Provide the [X, Y] coordinate of the cell's center where the given text is located.  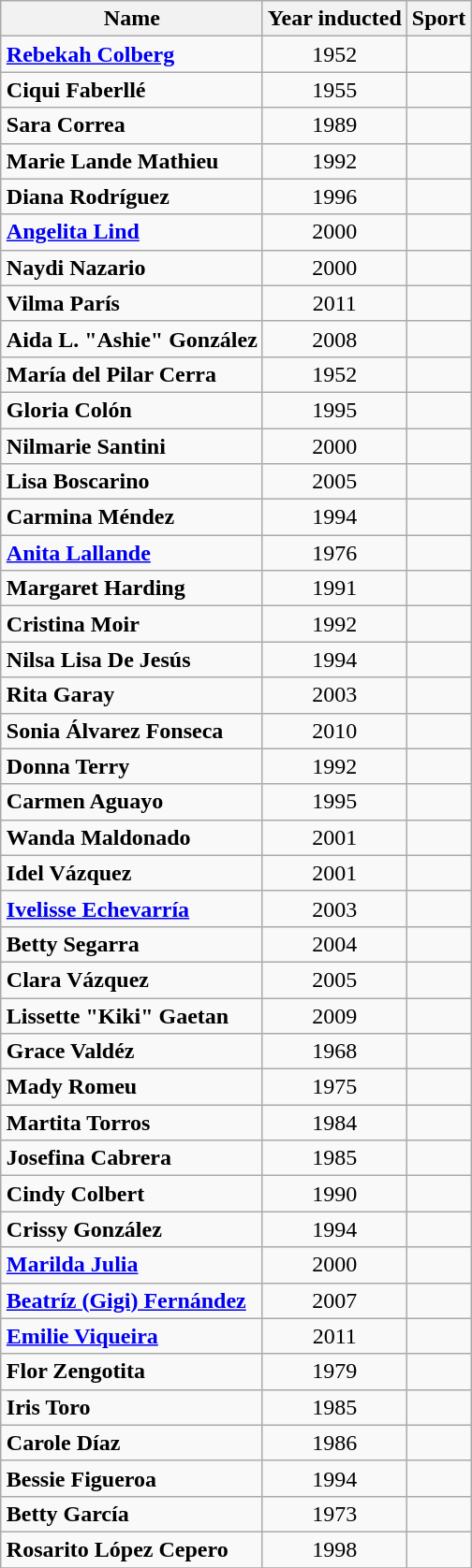
1976 [334, 553]
1973 [334, 1514]
Mady Romeu [131, 1087]
1975 [334, 1087]
Nilmarie Santini [131, 446]
2008 [334, 339]
Idel Vázquez [131, 873]
Bessie Figueroa [131, 1478]
Ivelisse Echevarría [131, 908]
Carmina Méndez [131, 517]
1990 [334, 1194]
Rita Garay [131, 695]
2004 [334, 944]
Martita Torros [131, 1123]
Marilda Julia [131, 1265]
1991 [334, 588]
Sara Correa [131, 125]
Carmen Aguayo [131, 802]
Carole Díaz [131, 1443]
2007 [334, 1300]
1986 [334, 1443]
1998 [334, 1549]
Ciqui Faberllé [131, 90]
Clara Vázquez [131, 980]
Rebekah Colberg [131, 54]
Gloria Colón [131, 410]
Iris Toro [131, 1407]
Crissy González [131, 1229]
Flor Zengotita [131, 1372]
María del Pilar Cerra [131, 374]
Sonia Álvarez Fonseca [131, 731]
1984 [334, 1123]
Naydi Nazario [131, 268]
Aida L. "Ashie" González [131, 339]
Josefina Cabrera [131, 1158]
Wanda Maldonado [131, 837]
Donna Terry [131, 766]
Year inducted [334, 19]
1979 [334, 1372]
Angelita Lind [131, 232]
Nilsa Lisa De Jesús [131, 660]
Grace Valdéz [131, 1052]
Cristina Moir [131, 624]
Cindy Colbert [131, 1194]
Sport [438, 19]
2010 [334, 731]
1989 [334, 125]
Lisa Boscarino [131, 482]
Diana Rodríguez [131, 196]
1955 [334, 90]
Margaret Harding [131, 588]
Vilma París [131, 303]
Lissette "Kiki" Gaetan [131, 1015]
Rosarito López Cepero [131, 1549]
Anita Lallande [131, 553]
1996 [334, 196]
Betty Segarra [131, 944]
Emilie Viqueira [131, 1336]
Marie Lande Mathieu [131, 161]
2009 [334, 1015]
1968 [334, 1052]
Betty García [131, 1514]
Beatríz (Gigi) Fernández [131, 1300]
Name [131, 19]
